Capture the cell that displays the provided text and extract its (X, Y) central coordinate. 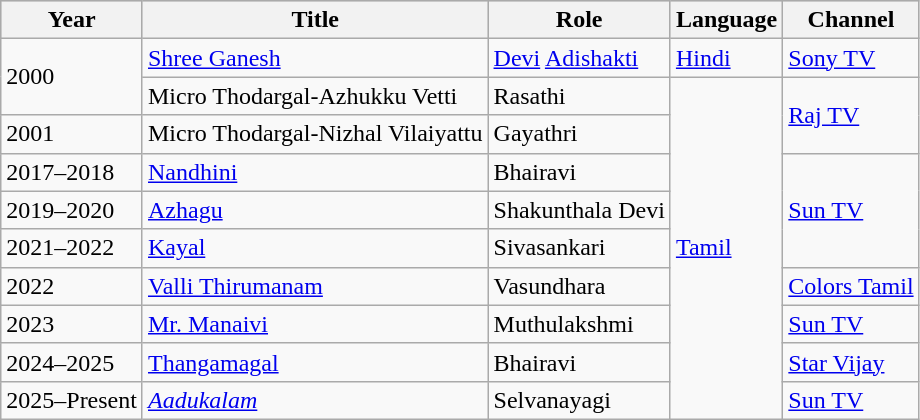
Rasathi (579, 96)
Year (72, 20)
Sony TV (851, 58)
2021–2022 (72, 248)
Kayal (315, 248)
Sivasankari (579, 248)
Vasundhara (579, 286)
Hindi (726, 58)
2001 (72, 134)
Tamil (726, 248)
Title (315, 20)
Mr. Manaivi (315, 324)
2025–Present (72, 400)
Aadukalam (315, 400)
2023 (72, 324)
Azhagu (315, 210)
2000 (72, 77)
Nandhini (315, 172)
Shree Ganesh (315, 58)
Selvanayagi (579, 400)
Language (726, 20)
2019–2020 (72, 210)
2022 (72, 286)
Raj TV (851, 115)
2024–2025 (72, 362)
Channel (851, 20)
Role (579, 20)
Gayathri (579, 134)
Star Vijay (851, 362)
Valli Thirumanam (315, 286)
Colors Tamil (851, 286)
Shakunthala Devi (579, 210)
Thangamagal (315, 362)
2017–2018 (72, 172)
Muthulakshmi (579, 324)
Devi Adishakti (579, 58)
Micro Thodargal-Azhukku Vetti (315, 96)
Micro Thodargal-Nizhal Vilaiyattu (315, 134)
